Locate the cell with the specified text and output its [X, Y] center coordinate. 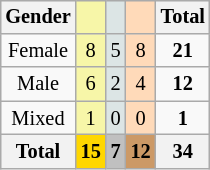
4 [141, 84]
7 [116, 152]
6 [91, 84]
34 [183, 152]
2 [116, 84]
15 [91, 152]
Male [38, 84]
Female [38, 51]
Gender [38, 17]
5 [116, 51]
Mixed [38, 118]
21 [183, 51]
